Identify which cell holds the provided text, then report its [x, y] central coordinate. 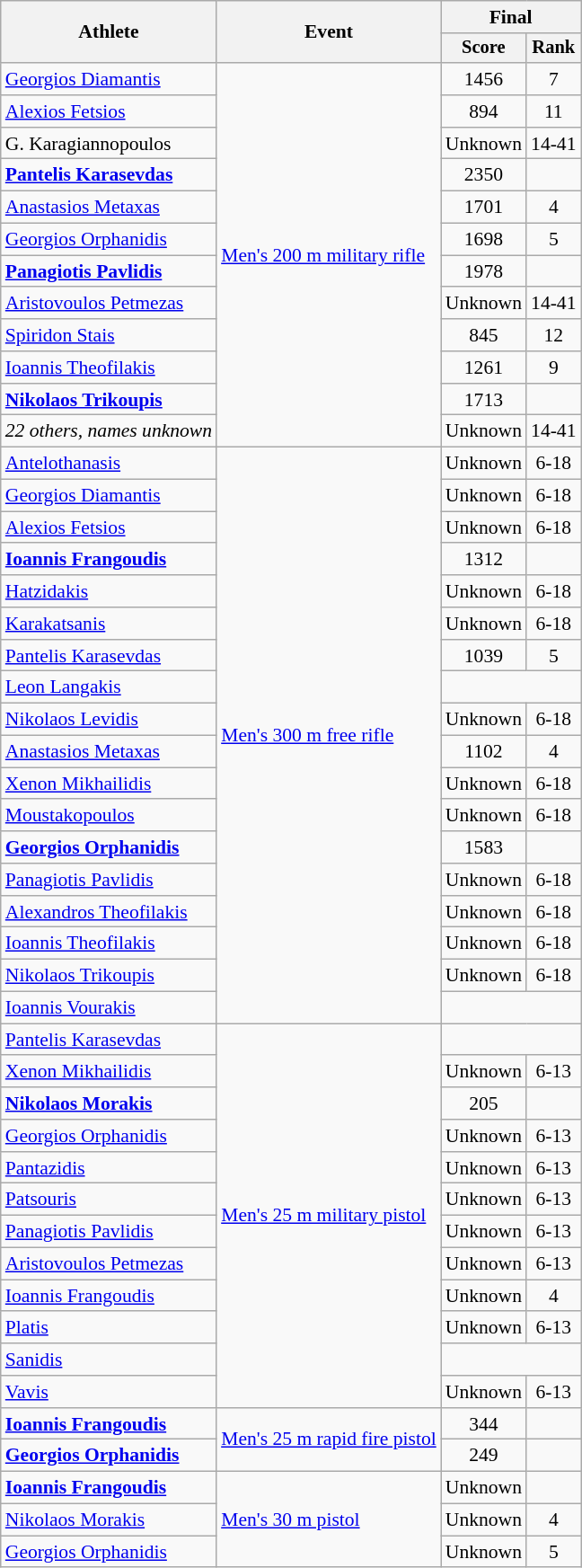
Alexandros Theofilakis [109, 912]
Score [483, 49]
Antelothanasis [109, 464]
Sanidis [109, 1360]
7 [553, 79]
1312 [483, 560]
22 others, names unknown [109, 431]
Men's 30 m pistol [329, 1520]
249 [483, 1456]
1701 [483, 208]
Ioannis Vourakis [109, 1008]
Athlete [109, 32]
Final [511, 17]
Platis [109, 1328]
Patsouris [109, 1200]
9 [553, 368]
Pantazidis [109, 1168]
12 [553, 335]
894 [483, 111]
G. Karagiannopoulos [109, 144]
Hatzidakis [109, 591]
344 [483, 1424]
845 [483, 335]
205 [483, 1103]
Men's 25 m rapid fire pistol [329, 1440]
1583 [483, 847]
1713 [483, 400]
1039 [483, 656]
1102 [483, 752]
11 [553, 111]
Rank [553, 49]
Men's 300 m free rifle [329, 735]
Men's 200 m military rifle [329, 255]
Event [329, 32]
2350 [483, 175]
1698 [483, 240]
Leon Langakis [109, 687]
Nikolaos Levidis [109, 720]
1261 [483, 368]
1456 [483, 79]
Vavis [109, 1392]
1978 [483, 271]
Moustakopoulos [109, 816]
Karakatsanis [109, 624]
Men's 25 m military pistol [329, 1216]
Spiridon Stais [109, 335]
